Locate the cell with the specified text and output its [x, y] center coordinate. 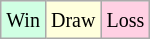
Loss [126, 20]
Win [24, 20]
Draw [72, 20]
